For the text-containing cell, return its midpoint in [x, y] coordinate format. 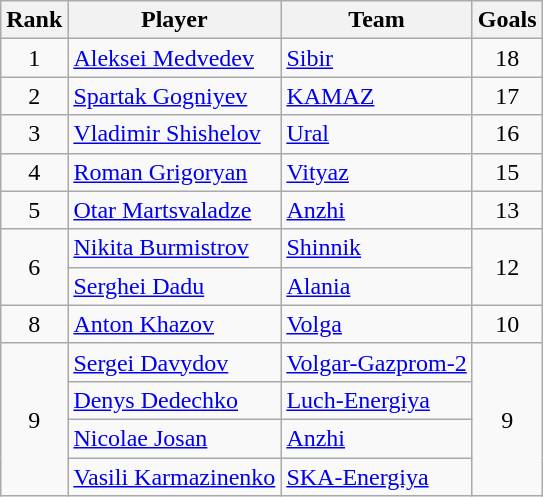
1 [34, 58]
Serghei Dadu [174, 286]
Nicolae Josan [174, 438]
Team [376, 20]
Denys Dedechko [174, 400]
Rank [34, 20]
Vasili Karmazinenko [174, 477]
Vladimir Shishelov [174, 134]
Shinnik [376, 248]
13 [507, 210]
10 [507, 324]
Roman Grigoryan [174, 172]
Otar Martsvaladze [174, 210]
Spartak Gogniyev [174, 96]
18 [507, 58]
2 [34, 96]
Volgar-Gazprom-2 [376, 362]
Nikita Burmistrov [174, 248]
12 [507, 267]
17 [507, 96]
Luch-Energiya [376, 400]
16 [507, 134]
Anton Khazov [174, 324]
Ural [376, 134]
5 [34, 210]
3 [34, 134]
KAMAZ [376, 96]
SKA-Energiya [376, 477]
Player [174, 20]
Sibir [376, 58]
Sergei Davydov [174, 362]
8 [34, 324]
Volga [376, 324]
Aleksei Medvedev [174, 58]
4 [34, 172]
6 [34, 267]
Alania [376, 286]
Goals [507, 20]
Vityaz [376, 172]
15 [507, 172]
